Return (X, Y) of the center of cell containing provided text 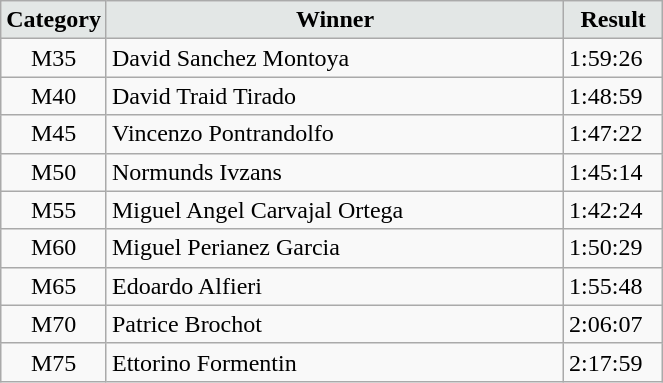
Vincenzo Pontrandolfo (334, 134)
M55 (54, 210)
1:59:26 (614, 58)
M70 (54, 324)
M45 (54, 134)
M75 (54, 362)
1:55:48 (614, 286)
Category (54, 20)
Result (614, 20)
Normunds Ivzans (334, 172)
David Sanchez Montoya (334, 58)
1:50:29 (614, 248)
David Traid Tirado (334, 96)
1:42:24 (614, 210)
Patrice Brochot (334, 324)
M60 (54, 248)
Edoardo Alfieri (334, 286)
M65 (54, 286)
M35 (54, 58)
1:48:59 (614, 96)
2:17:59 (614, 362)
1:47:22 (614, 134)
Miguel Perianez Garcia (334, 248)
Winner (334, 20)
Ettorino Formentin (334, 362)
M50 (54, 172)
M40 (54, 96)
2:06:07 (614, 324)
1:45:14 (614, 172)
Miguel Angel Carvajal Ortega (334, 210)
